Scan for the cell matching the given text and deliver its [X, Y] coordinate at center. 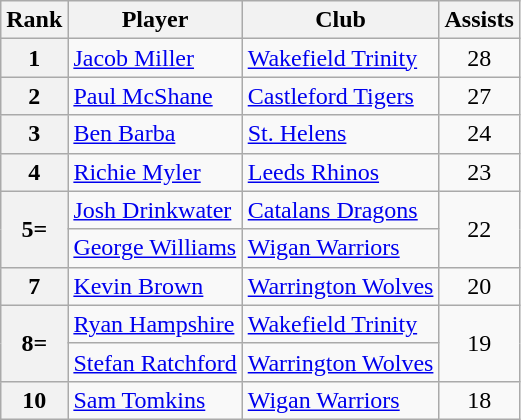
Stefan Ratchford [155, 362]
Rank [34, 20]
10 [34, 400]
Ben Barba [155, 134]
28 [479, 58]
8= [34, 343]
27 [479, 96]
2 [34, 96]
Josh Drinkwater [155, 210]
Sam Tomkins [155, 400]
St. Helens [340, 134]
Jacob Miller [155, 58]
Kevin Brown [155, 286]
4 [34, 172]
Castleford Tigers [340, 96]
7 [34, 286]
Catalans Dragons [340, 210]
18 [479, 400]
Paul McShane [155, 96]
1 [34, 58]
3 [34, 134]
22 [479, 229]
19 [479, 343]
Club [340, 20]
Richie Myler [155, 172]
George Williams [155, 248]
5= [34, 229]
Leeds Rhinos [340, 172]
20 [479, 286]
Ryan Hampshire [155, 324]
23 [479, 172]
Assists [479, 20]
24 [479, 134]
Player [155, 20]
